Identify which cell holds the provided text, then report its [x, y] central coordinate. 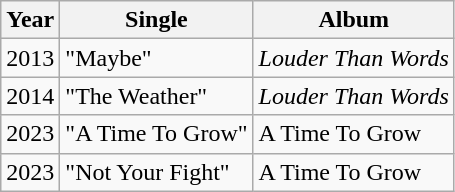
"A Time To Grow" [156, 134]
2014 [30, 96]
2013 [30, 58]
"The Weather" [156, 96]
Album [354, 20]
"Maybe" [156, 58]
Year [30, 20]
Single [156, 20]
"Not Your Fight" [156, 172]
